Extract the [X, Y] coordinate from the center of the cell holding the provided text.  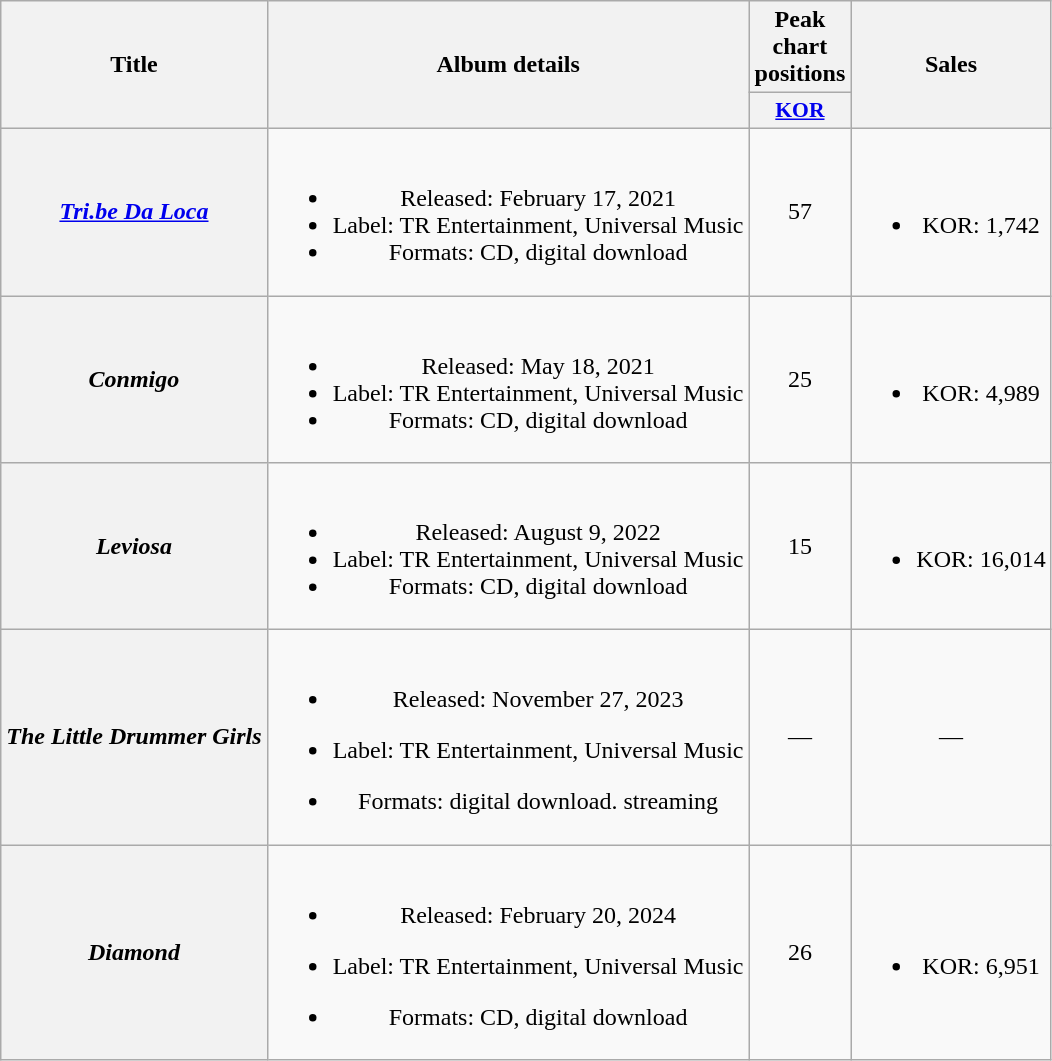
Released: November 27, 2023Label: TR Entertainment, Universal MusicFormats: digital download. streaming [508, 738]
Released: February 20, 2024Label: TR Entertainment, Universal MusicFormats: CD, digital download [508, 952]
Diamond [134, 952]
KOR: 1,742 [951, 212]
The Little Drummer Girls [134, 738]
57 [800, 212]
KOR: 16,014 [951, 546]
KOR: 4,989 [951, 380]
Conmigo [134, 380]
Released: February 17, 2021Label: TR Entertainment, Universal MusicFormats: CD, digital download [508, 212]
Album details [508, 65]
Tri.be Da Loca [134, 212]
26 [800, 952]
Released: May 18, 2021Label: TR Entertainment, Universal MusicFormats: CD, digital download [508, 380]
Sales [951, 65]
Released: August 9, 2022Label: TR Entertainment, Universal MusicFormats: CD, digital download [508, 546]
Leviosa [134, 546]
Peak chart positions [800, 47]
KOR [800, 111]
Title [134, 65]
25 [800, 380]
15 [800, 546]
KOR: 6,951 [951, 952]
